Extract the [X, Y] coordinate from the center of the cell holding the provided text.  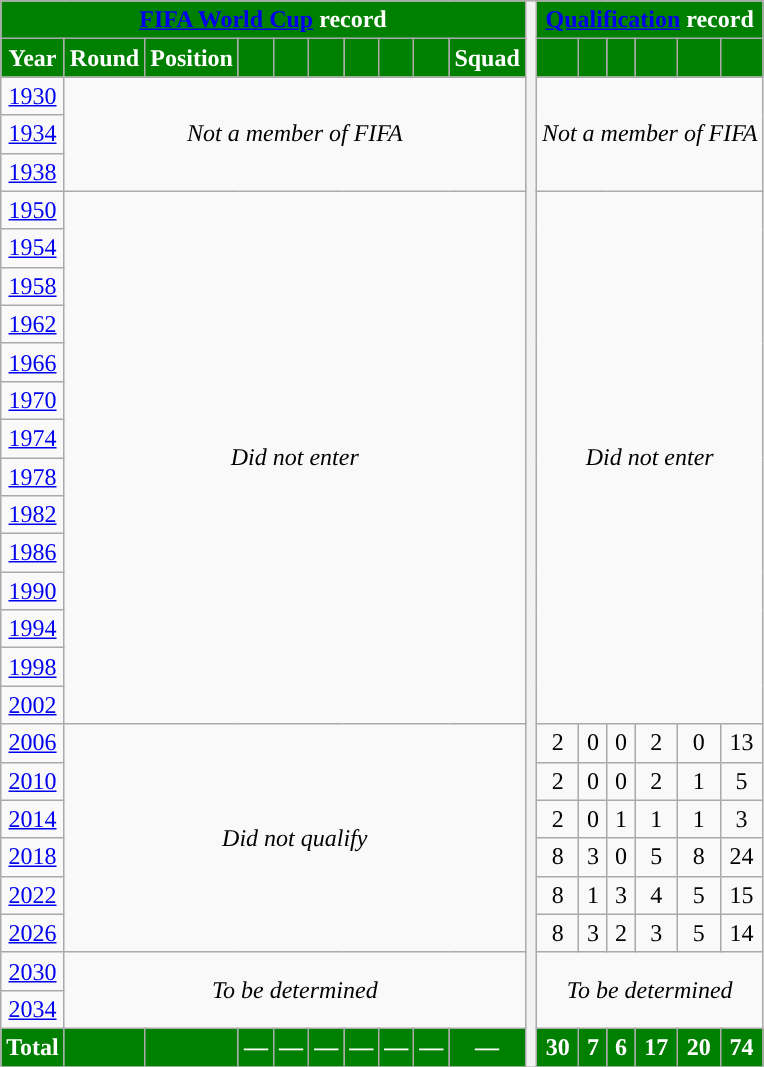
2034 [33, 1009]
2026 [33, 933]
1934 [33, 134]
1974 [33, 438]
2018 [33, 857]
2014 [33, 819]
1970 [33, 400]
2030 [33, 971]
1938 [33, 172]
FIFA World Cup record [264, 20]
Position [192, 58]
2022 [33, 895]
1994 [33, 629]
1954 [33, 248]
1990 [33, 591]
1958 [33, 286]
Qualification record [650, 20]
1982 [33, 515]
17 [656, 1047]
20 [700, 1047]
74 [742, 1047]
24 [742, 857]
15 [742, 895]
2006 [33, 743]
30 [558, 1047]
1998 [33, 667]
Round [104, 58]
1962 [33, 324]
1986 [33, 553]
1930 [33, 96]
7 [593, 1047]
1950 [33, 210]
2002 [33, 705]
Year [33, 58]
13 [742, 743]
1978 [33, 477]
Squad [487, 58]
14 [742, 933]
6 [621, 1047]
Did not qualify [294, 838]
2010 [33, 781]
4 [656, 895]
1966 [33, 362]
Total [33, 1047]
